Determine the [X, Y] coordinate at the center of the cell enclosing the given text.  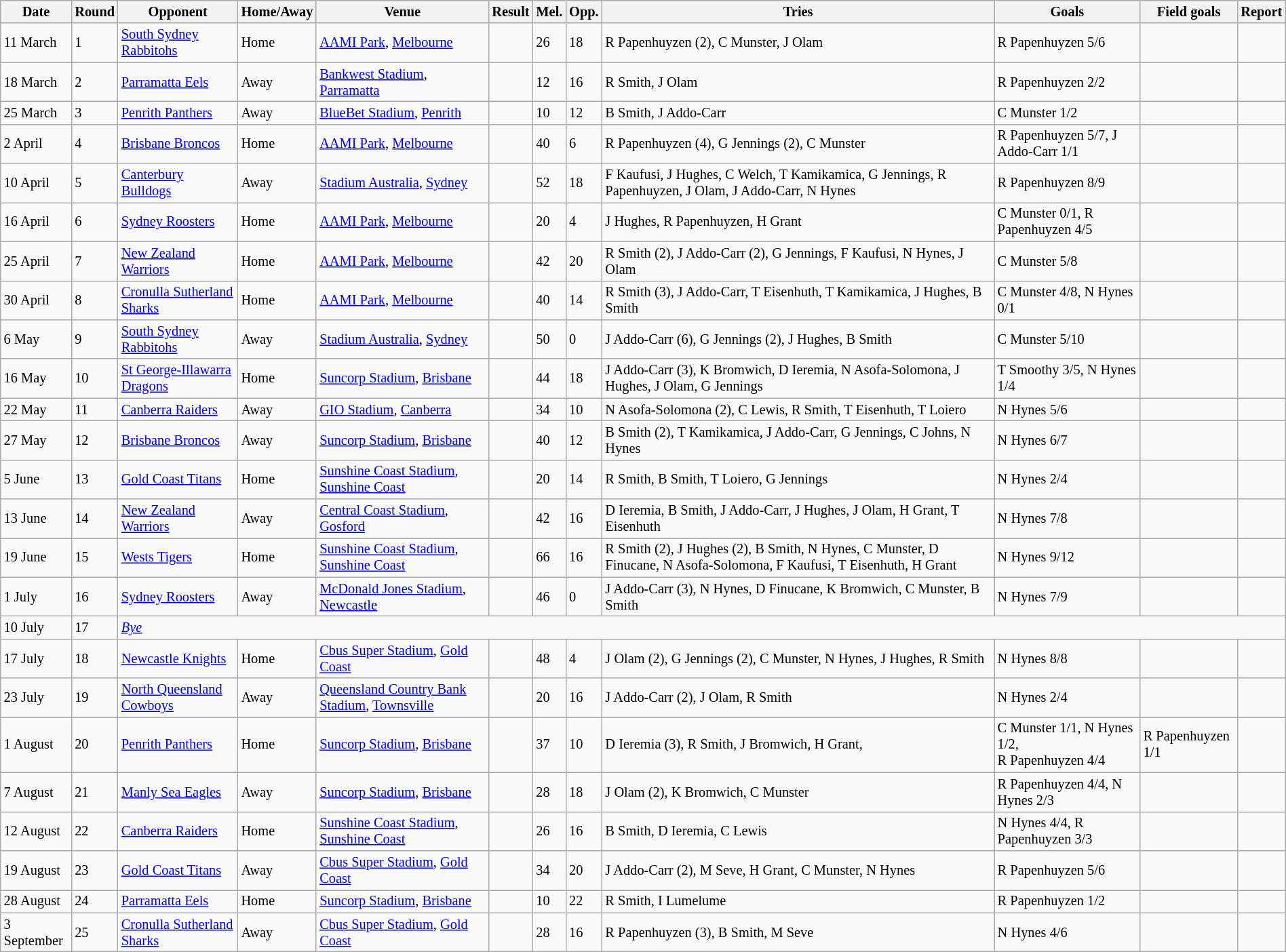
3 [95, 113]
5 [95, 183]
Manly Sea Eagles [178, 792]
Opponent [178, 12]
J Addo-Carr (2), J Olam, R Smith [798, 698]
Venue [402, 12]
R Papenhuyzen 5/7, J Addo-Carr 1/1 [1068, 144]
Tries [798, 12]
15 [95, 557]
N Asofa-Solomona (2), C Lewis, R Smith, T Eisenhuth, T Loiero [798, 410]
N Hynes 4/4, R Papenhuyzen 3/3 [1068, 831]
Home/Away [277, 12]
23 July [37, 698]
J Addo-Carr (2), M Seve, H Grant, C Munster, N Hynes [798, 870]
Goals [1068, 12]
J Hughes, R Papenhuyzen, H Grant [798, 222]
25 April [37, 261]
27 May [37, 440]
11 March [37, 43]
R Papenhuyzen 4/4, N Hynes 2/3 [1068, 792]
12 August [37, 831]
2 April [37, 144]
16 April [37, 222]
Mel. [549, 12]
Date [37, 12]
9 [95, 339]
7 [95, 261]
5 June [37, 479]
11 [95, 410]
25 [95, 932]
N Hynes 6/7 [1068, 440]
D Ieremia (3), R Smith, J Bromwich, H Grant, [798, 745]
R Smith, I Lumelume [798, 901]
R Papenhuyzen (2), C Munster, J Olam [798, 43]
McDonald Jones Stadium, Newcastle [402, 597]
N Hynes 7/9 [1068, 597]
17 [95, 627]
D Ieremia, B Smith, J Addo-Carr, J Hughes, J Olam, H Grant, T Eisenhuth [798, 519]
28 August [37, 901]
R Smith, B Smith, T Loiero, G Jennings [798, 479]
Result [510, 12]
N Hynes 7/8 [1068, 519]
R Smith (2), J Hughes (2), B Smith, N Hynes, C Munster, D Finucane, N Asofa-Solomona, F Kaufusi, T Eisenhuth, H Grant [798, 557]
13 [95, 479]
Queensland Country Bank Stadium, Townsville [402, 698]
R Papenhuyzen 1/1 [1189, 745]
C Munster 4/8, N Hynes 0/1 [1068, 300]
17 July [37, 658]
B Smith, D Ieremia, C Lewis [798, 831]
10 July [37, 627]
J Addo-Carr (3), N Hynes, D Finucane, K Bromwich, C Munster, B Smith [798, 597]
19 August [37, 870]
R Smith, J Olam [798, 82]
Round [95, 12]
F Kaufusi, J Hughes, C Welch, T Kamikamica, G Jennings, R Papenhuyzen, J Olam, J Addo-Carr, N Hynes [798, 183]
Newcastle Knights [178, 658]
18 March [37, 82]
23 [95, 870]
Bye [701, 627]
C Munster 5/8 [1068, 261]
16 May [37, 378]
J Addo-Carr (6), G Jennings (2), J Hughes, B Smith [798, 339]
52 [549, 183]
13 June [37, 519]
J Olam (2), K Bromwich, C Munster [798, 792]
N Hynes 9/12 [1068, 557]
2 [95, 82]
21 [95, 792]
24 [95, 901]
37 [549, 745]
B Smith (2), T Kamikamica, J Addo-Carr, G Jennings, C Johns, N Hynes [798, 440]
R Papenhuyzen 1/2 [1068, 901]
N Hynes 4/6 [1068, 932]
J Addo-Carr (3), K Bromwich, D Ieremia, N Asofa-Solomona, J Hughes, J Olam, G Jennings [798, 378]
44 [549, 378]
R Smith (2), J Addo-Carr (2), G Jennings, F Kaufusi, N Hynes, J Olam [798, 261]
1 [95, 43]
22 May [37, 410]
19 [95, 698]
N Hynes 8/8 [1068, 658]
3 September [37, 932]
Bankwest Stadium, Parramatta [402, 82]
C Munster 1/1, N Hynes 1/2, R Papenhuyzen 4/4 [1068, 745]
19 June [37, 557]
C Munster 1/2 [1068, 113]
B Smith, J Addo-Carr [798, 113]
Opp. [583, 12]
Report [1262, 12]
48 [549, 658]
7 August [37, 792]
R Papenhuyzen (3), B Smith, M Seve [798, 932]
R Papenhuyzen 8/9 [1068, 183]
25 March [37, 113]
BlueBet Stadium, Penrith [402, 113]
Central Coast Stadium, Gosford [402, 519]
66 [549, 557]
T Smoothy 3/5, N Hynes 1/4 [1068, 378]
1 August [37, 745]
46 [549, 597]
R Smith (3), J Addo-Carr, T Eisenhuth, T Kamikamica, J Hughes, B Smith [798, 300]
North Queensland Cowboys [178, 698]
C Munster 5/10 [1068, 339]
8 [95, 300]
R Papenhuyzen (4), G Jennings (2), C Munster [798, 144]
GIO Stadium, Canberra [402, 410]
Wests Tigers [178, 557]
Canterbury Bulldogs [178, 183]
N Hynes 5/6 [1068, 410]
St George-Illawarra Dragons [178, 378]
R Papenhuyzen 2/2 [1068, 82]
6 May [37, 339]
50 [549, 339]
C Munster 0/1, R Papenhuyzen 4/5 [1068, 222]
30 April [37, 300]
1 July [37, 597]
Field goals [1189, 12]
10 April [37, 183]
J Olam (2), G Jennings (2), C Munster, N Hynes, J Hughes, R Smith [798, 658]
